Return the [x, y] coordinate for the center point of the cell that contains the specified text.  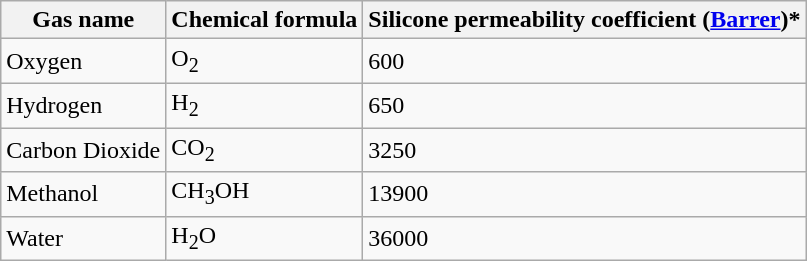
3250 [584, 150]
CH3OH [264, 194]
H2 [264, 105]
Carbon Dioxide [84, 150]
H2O [264, 238]
O2 [264, 61]
Gas name [84, 20]
Hydrogen [84, 105]
650 [584, 105]
13900 [584, 194]
36000 [584, 238]
Water [84, 238]
Methanol [84, 194]
Chemical formula [264, 20]
CO2 [264, 150]
600 [584, 61]
Oxygen [84, 61]
Silicone permeability coefficient (Barrer)* [584, 20]
